Detect which cell encompasses the target text, then output its [X, Y] center coordinate. 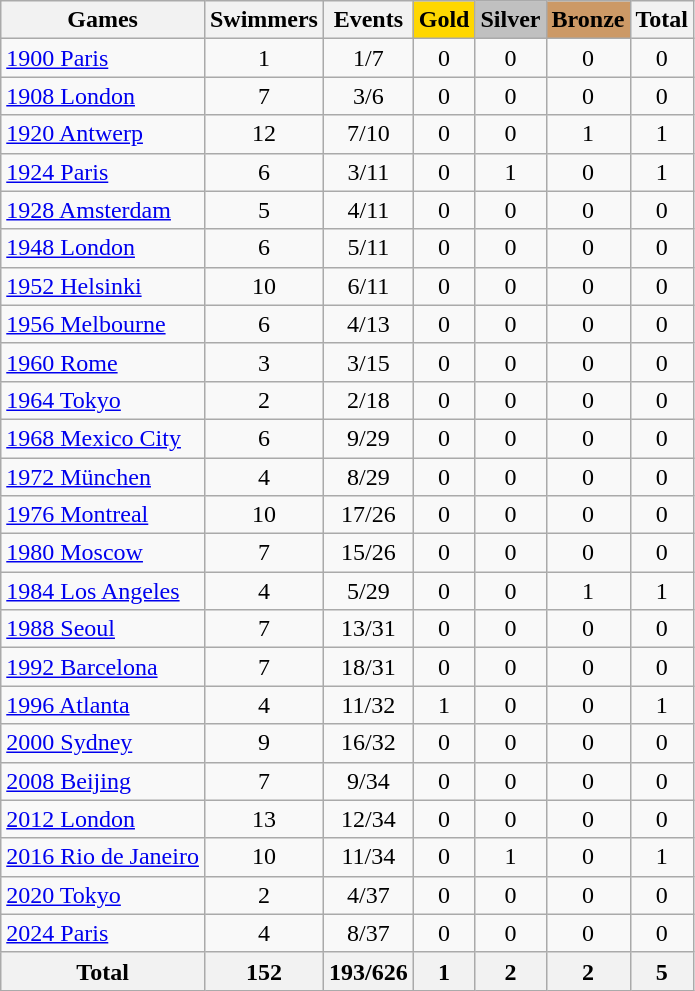
1984 Los Angeles [103, 591]
18/31 [368, 667]
1964 Tokyo [103, 400]
1900 Paris [103, 58]
Bronze [588, 20]
2/18 [368, 400]
4/11 [368, 210]
1/7 [368, 58]
1924 Paris [103, 172]
2024 Paris [103, 933]
193/626 [368, 971]
11/32 [368, 705]
1980 Moscow [103, 553]
Silver [510, 20]
5/29 [368, 591]
9 [264, 743]
1988 Seoul [103, 629]
12 [264, 134]
1972 München [103, 477]
11/34 [368, 857]
Swimmers [264, 20]
1968 Mexico City [103, 438]
8/37 [368, 933]
12/34 [368, 819]
Events [368, 20]
9/34 [368, 781]
3/15 [368, 362]
5/11 [368, 248]
2012 London [103, 819]
1928 Amsterdam [103, 210]
3 [264, 362]
152 [264, 971]
15/26 [368, 553]
4/37 [368, 895]
2016 Rio de Janeiro [103, 857]
9/29 [368, 438]
3/11 [368, 172]
Games [103, 20]
1908 London [103, 96]
1956 Melbourne [103, 324]
13/31 [368, 629]
8/29 [368, 477]
1920 Antwerp [103, 134]
6/11 [368, 286]
17/26 [368, 515]
3/6 [368, 96]
1992 Barcelona [103, 667]
1996 Atlanta [103, 705]
1960 Rome [103, 362]
16/32 [368, 743]
1952 Helsinki [103, 286]
2000 Sydney [103, 743]
2008 Beijing [103, 781]
7/10 [368, 134]
1948 London [103, 248]
1976 Montreal [103, 515]
13 [264, 819]
Gold [444, 20]
4/13 [368, 324]
2020 Tokyo [103, 895]
